Pinpoint the cell where the given text exists, returning its [x, y] midpoint coordinate. 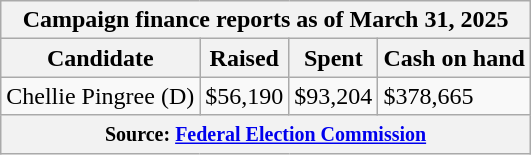
Chellie Pingree (D) [100, 96]
Spent [334, 58]
Raised [244, 58]
Campaign finance reports as of March 31, 2025 [266, 20]
$56,190 [244, 96]
Candidate [100, 58]
$378,665 [454, 96]
Source: Federal Election Commission [266, 134]
$93,204 [334, 96]
Cash on hand [454, 58]
